Extract the (X, Y) coordinate from the center of the cell holding the provided text.  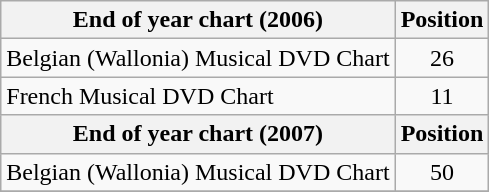
50 (442, 172)
26 (442, 58)
11 (442, 96)
End of year chart (2006) (198, 20)
French Musical DVD Chart (198, 96)
End of year chart (2007) (198, 134)
